Output the (x, y) coordinate of the center of the cell containing the given text.  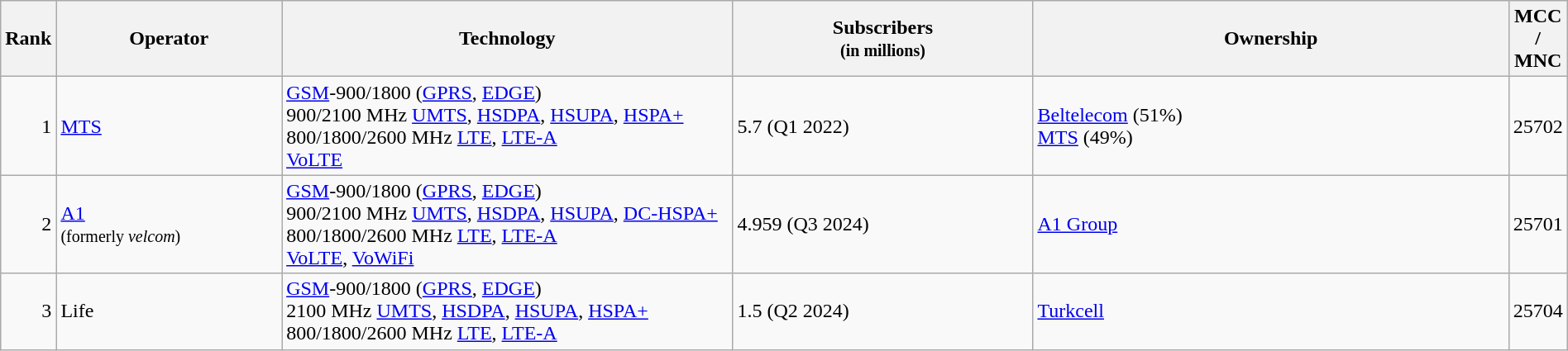
1.5 (Q2 2024) (883, 311)
Beltelecom (51%) MTS (49%) (1270, 126)
Ownership (1270, 39)
Rank (28, 39)
25704 (1538, 311)
25701 (1538, 225)
A1(formerly velcom) (169, 225)
GSM-900/1800 (GPRS, EDGE)2100 MHz UMTS, HSDPA, HSUPA, HSPA+ 800/1800/2600 MHz LTE, LTE-A (508, 311)
Technology (508, 39)
4.959 (Q3 2024) (883, 225)
Subscribers(in millions) (883, 39)
GSM-900/1800 (GPRS, EDGE)900/2100 MHz UMTS, HSDPA, HSUPA, DC-HSPA+800/1800/2600 MHz LTE, LTE-AVoLTE, VoWiFi (508, 225)
Operator (169, 39)
MTS (169, 126)
MCC / MNC (1538, 39)
3 (28, 311)
Life (169, 311)
A1 Group (1270, 225)
5.7 (Q1 2022) (883, 126)
GSM-900/1800 (GPRS, EDGE)900/2100 MHz UMTS, HSDPA, HSUPA, HSPA+800/1800/2600 MHz LTE, LTE-AVoLTE (508, 126)
1 (28, 126)
2 (28, 225)
Turkcell (1270, 311)
25702 (1538, 126)
